Output the [x, y] coordinate of the center of the cell containing the given text.  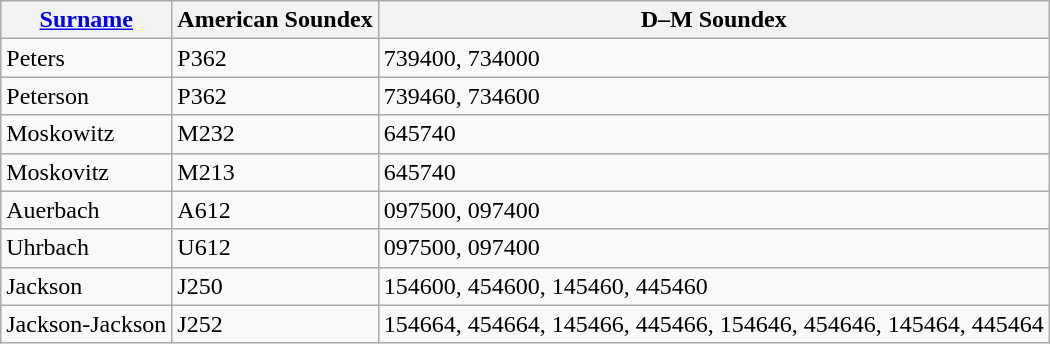
154664, 454664, 145466, 445466, 154646, 454646, 145464, 445464 [714, 324]
A612 [275, 210]
J252 [275, 324]
Surname [86, 20]
739400, 734000 [714, 58]
D–M Soundex [714, 20]
154600, 454600, 145460, 445460 [714, 286]
Auerbach [86, 210]
American Soundex [275, 20]
M213 [275, 172]
Jackson-Jackson [86, 324]
M232 [275, 134]
Moskovitz [86, 172]
U612 [275, 248]
Jackson [86, 286]
Moskowitz [86, 134]
Uhrbach [86, 248]
739460, 734600 [714, 96]
Peters [86, 58]
Peterson [86, 96]
J250 [275, 286]
